Provide the (x, y) coordinate of the cell's center where the given text is located.  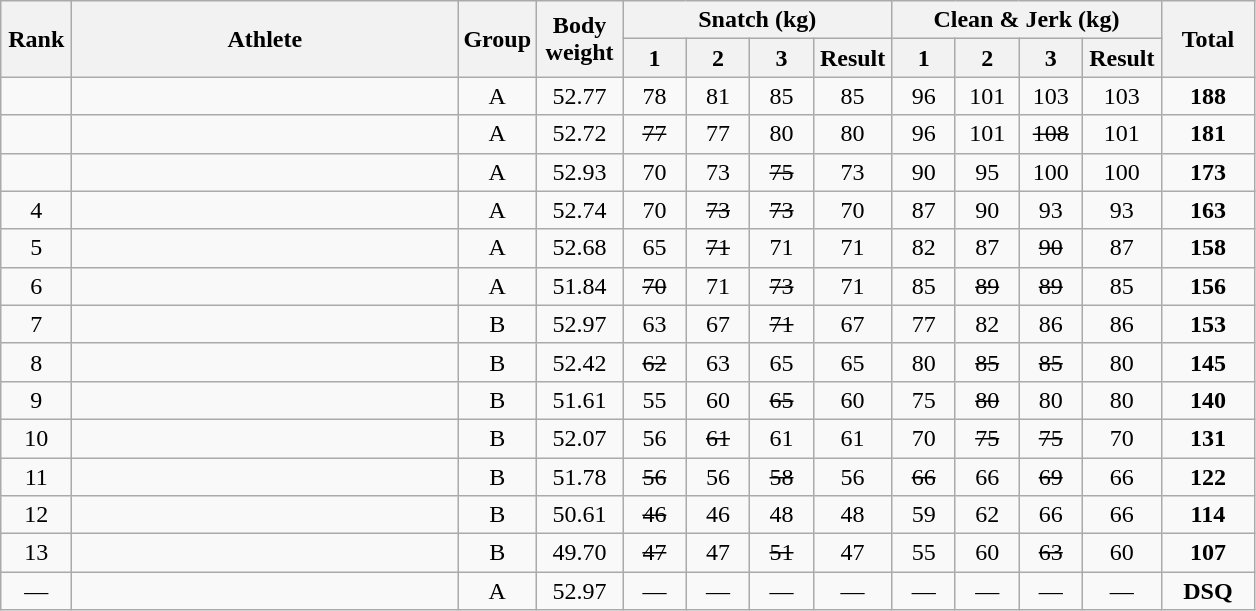
131 (1208, 438)
52.77 (580, 96)
108 (1051, 134)
10 (36, 438)
8 (36, 362)
Body weight (580, 39)
7 (36, 324)
11 (36, 477)
52.93 (580, 172)
Total (1208, 39)
50.61 (580, 515)
122 (1208, 477)
51.61 (580, 400)
49.70 (580, 553)
Athlete (265, 39)
13 (36, 553)
156 (1208, 286)
107 (1208, 553)
51.84 (580, 286)
5 (36, 248)
163 (1208, 210)
78 (655, 96)
181 (1208, 134)
4 (36, 210)
158 (1208, 248)
145 (1208, 362)
Group (498, 39)
Snatch (kg) (758, 20)
173 (1208, 172)
51 (782, 553)
114 (1208, 515)
95 (987, 172)
52.68 (580, 248)
188 (1208, 96)
52.42 (580, 362)
9 (36, 400)
12 (36, 515)
69 (1051, 477)
58 (782, 477)
153 (1208, 324)
Rank (36, 39)
52.07 (580, 438)
DSQ (1208, 591)
81 (718, 96)
Clean & Jerk (kg) (1026, 20)
52.74 (580, 210)
59 (924, 515)
140 (1208, 400)
51.78 (580, 477)
52.72 (580, 134)
6 (36, 286)
